Determine the (X, Y) coordinate at the center of the cell enclosing the given text.  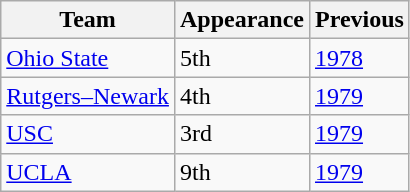
1978 (359, 58)
Rutgers–Newark (88, 96)
4th (242, 96)
Team (88, 20)
Previous (359, 20)
UCLA (88, 172)
5th (242, 58)
USC (88, 134)
Ohio State (88, 58)
9th (242, 172)
3rd (242, 134)
Appearance (242, 20)
